Return the (X, Y) coordinate for the center point of the cell that contains the specified text.  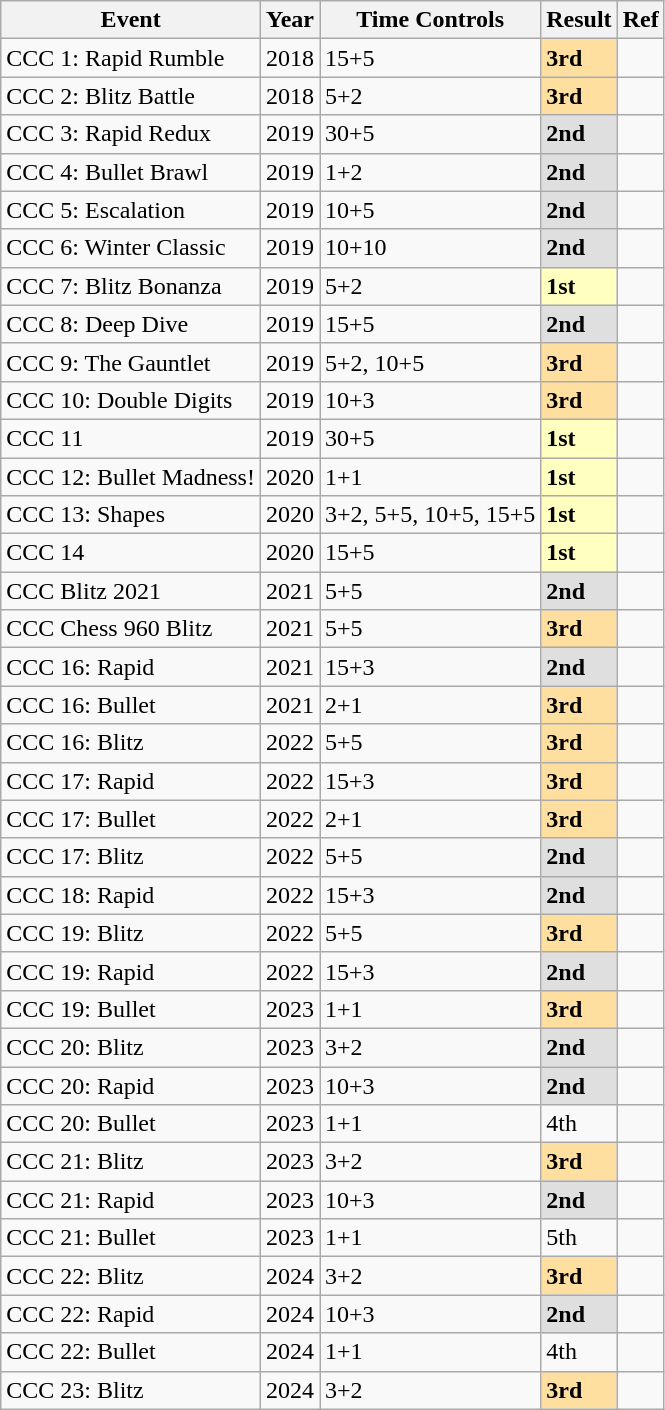
CCC 3: Rapid Redux (131, 134)
CCC 21: Blitz (131, 1162)
CCC 22: Blitz (131, 1276)
CCC 6: Winter Classic (131, 248)
CCC 20: Rapid (131, 1085)
CCC 20: Bullet (131, 1124)
5+2, 10+5 (430, 362)
CCC 16: Bullet (131, 705)
CCC 23: Blitz (131, 1390)
CCC 19: Rapid (131, 971)
CCC 17: Bullet (131, 819)
CCC 16: Rapid (131, 667)
CCC 20: Blitz (131, 1047)
CCC 14 (131, 553)
1+2 (430, 172)
Time Controls (430, 20)
CCC 18: Rapid (131, 895)
CCC 5: Escalation (131, 210)
5th (579, 1238)
CCC 21: Bullet (131, 1238)
10+5 (430, 210)
CCC 7: Blitz Bonanza (131, 286)
CCC 19: Bullet (131, 1009)
CCC 17: Rapid (131, 781)
Result (579, 20)
CCC 22: Bullet (131, 1352)
CCC 17: Blitz (131, 857)
CCC 8: Deep Dive (131, 324)
CCC 1: Rapid Rumble (131, 58)
3+2, 5+5, 10+5, 15+5 (430, 515)
CCC 4: Bullet Brawl (131, 172)
CCC 12: Bullet Madness! (131, 477)
CCC 22: Rapid (131, 1314)
CCC 21: Rapid (131, 1200)
CCC 13: Shapes (131, 515)
CCC 16: Blitz (131, 743)
10+10 (430, 248)
CCC 10: Double Digits (131, 400)
Event (131, 20)
Year (290, 20)
CCC 19: Blitz (131, 933)
CCC 9: The Gauntlet (131, 362)
CCC Chess 960 Blitz (131, 629)
CCC 2: Blitz Battle (131, 96)
Ref (640, 20)
CCC 11 (131, 438)
CCC Blitz 2021 (131, 591)
